Capture the cell that displays the provided text and extract its (x, y) central coordinate. 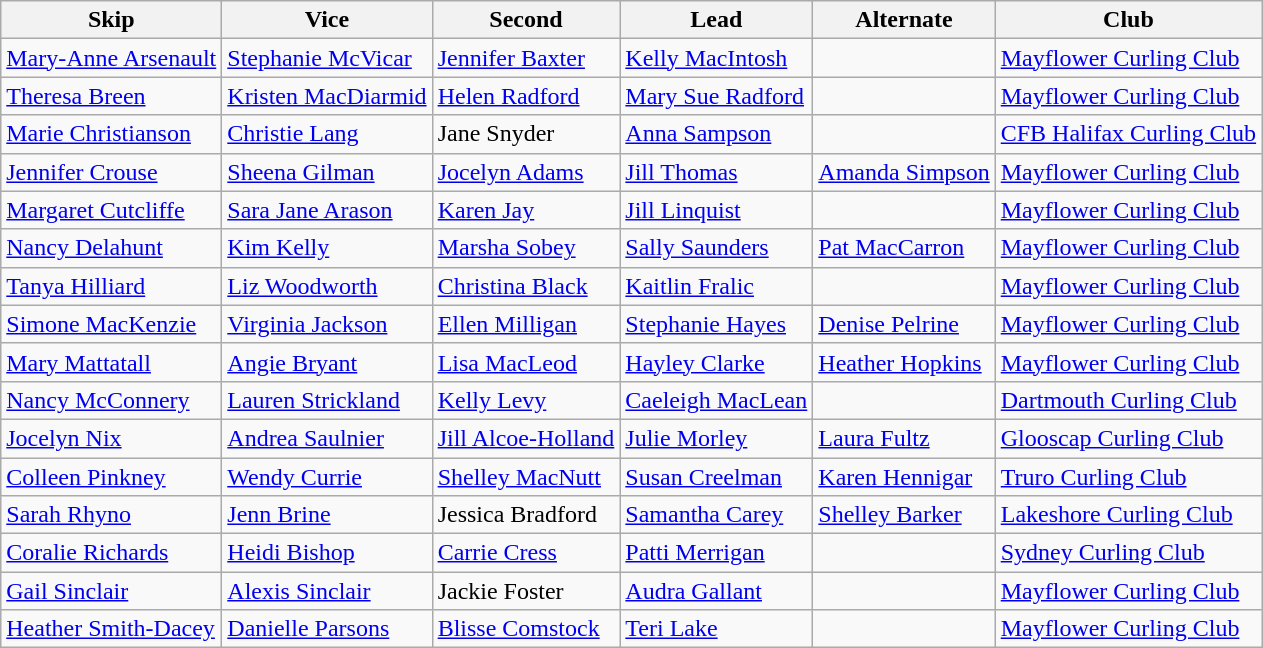
Pat MacCarron (904, 248)
Wendy Currie (327, 477)
Blisse Comstock (526, 629)
Simone MacKenzie (112, 324)
Lisa MacLeod (526, 362)
Colleen Pinkney (112, 477)
Alexis Sinclair (327, 591)
Sarah Rhyno (112, 515)
Nancy McConnery (112, 400)
Sally Saunders (716, 248)
Kelly Levy (526, 400)
Jocelyn Adams (526, 172)
Truro Curling Club (1128, 477)
Sheena Gilman (327, 172)
Lead (716, 20)
Nancy Delahunt (112, 248)
Jane Snyder (526, 134)
Stephanie Hayes (716, 324)
Jill Alcoe-Holland (526, 438)
Kelly MacIntosh (716, 58)
Jenn Brine (327, 515)
Ellen Milligan (526, 324)
Audra Gallant (716, 591)
Amanda Simpson (904, 172)
Second (526, 20)
Gail Sinclair (112, 591)
Heather Smith-Dacey (112, 629)
Sydney Curling Club (1128, 553)
Angie Bryant (327, 362)
Teri Lake (716, 629)
Shelley MacNutt (526, 477)
Glooscap Curling Club (1128, 438)
Virginia Jackson (327, 324)
CFB Halifax Curling Club (1128, 134)
Laura Fultz (904, 438)
Christina Black (526, 286)
Karen Jay (526, 210)
Christie Lang (327, 134)
Tanya Hilliard (112, 286)
Theresa Breen (112, 96)
Jill Linquist (716, 210)
Marsha Sobey (526, 248)
Jennifer Baxter (526, 58)
Kim Kelly (327, 248)
Susan Creelman (716, 477)
Jackie Foster (526, 591)
Skip (112, 20)
Anna Sampson (716, 134)
Dartmouth Curling Club (1128, 400)
Vice (327, 20)
Hayley Clarke (716, 362)
Andrea Saulnier (327, 438)
Lakeshore Curling Club (1128, 515)
Caeleigh MacLean (716, 400)
Stephanie McVicar (327, 58)
Mary-Anne Arsenault (112, 58)
Jocelyn Nix (112, 438)
Patti Merrigan (716, 553)
Karen Hennigar (904, 477)
Shelley Barker (904, 515)
Club (1128, 20)
Marie Christianson (112, 134)
Jessica Bradford (526, 515)
Julie Morley (716, 438)
Kaitlin Fralic (716, 286)
Samantha Carey (716, 515)
Mary Mattatall (112, 362)
Denise Pelrine (904, 324)
Coralie Richards (112, 553)
Carrie Cress (526, 553)
Danielle Parsons (327, 629)
Mary Sue Radford (716, 96)
Helen Radford (526, 96)
Heather Hopkins (904, 362)
Sara Jane Arason (327, 210)
Jennifer Crouse (112, 172)
Heidi Bishop (327, 553)
Margaret Cutcliffe (112, 210)
Jill Thomas (716, 172)
Kristen MacDiarmid (327, 96)
Alternate (904, 20)
Lauren Strickland (327, 400)
Liz Woodworth (327, 286)
